Extract the (X, Y) coordinate from the center of the cell holding the provided text.  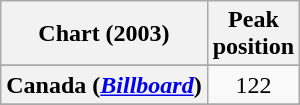
Peakposition (253, 34)
Canada (Billboard) (104, 85)
Chart (2003) (104, 34)
122 (253, 85)
